Determine the (X, Y) coordinate at the center of the cell enclosing the given text.  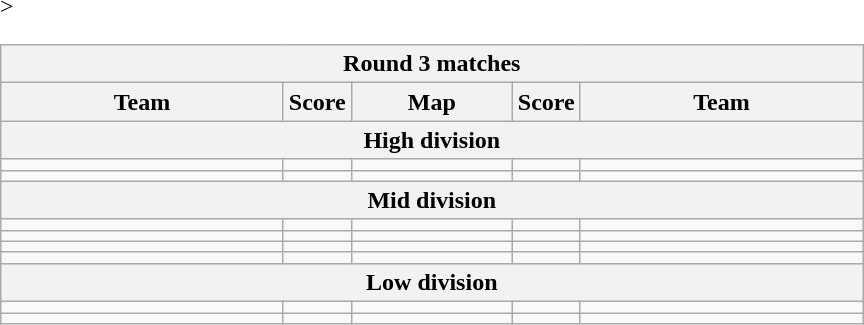
Map (432, 102)
Round 3 matches (432, 64)
High division (432, 140)
Mid division (432, 200)
Low division (432, 282)
